Return the [x, y] coordinate for the center point of the cell that contains the specified text.  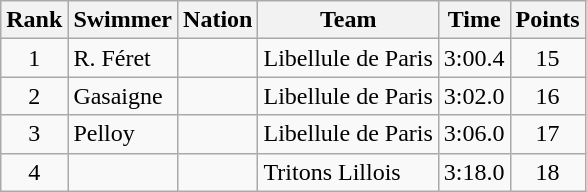
15 [548, 58]
3:06.0 [474, 134]
3:18.0 [474, 172]
Gasaigne [123, 96]
Tritons Lillois [348, 172]
4 [34, 172]
3:00.4 [474, 58]
Points [548, 20]
Nation [218, 20]
Team [348, 20]
Pelloy [123, 134]
16 [548, 96]
3:02.0 [474, 96]
Time [474, 20]
18 [548, 172]
R. Féret [123, 58]
Swimmer [123, 20]
2 [34, 96]
Rank [34, 20]
1 [34, 58]
17 [548, 134]
3 [34, 134]
